Scan for the cell matching the given text and deliver its (x, y) coordinate at center. 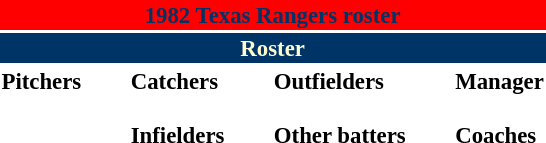
Roster (272, 48)
1982 Texas Rangers roster (272, 15)
